Provide the [X, Y] coordinate of the cell's center where the given text is located.  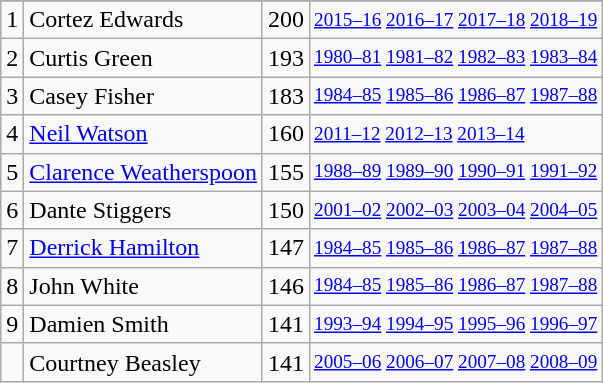
146 [286, 286]
150 [286, 210]
200 [286, 20]
193 [286, 58]
2 [12, 58]
Damien Smith [144, 324]
5 [12, 172]
1 [12, 20]
2011–12 2012–13 2013–14 [455, 134]
8 [12, 286]
Derrick Hamilton [144, 248]
Courtney Beasley [144, 362]
Dante Stiggers [144, 210]
1980–81 1981–82 1982–83 1983–84 [455, 58]
Clarence Weatherspoon [144, 172]
1988–89 1989–90 1990–91 1991–92 [455, 172]
7 [12, 248]
6 [12, 210]
4 [12, 134]
2001–02 2002–03 2003–04 2004–05 [455, 210]
147 [286, 248]
Curtis Green [144, 58]
2015–16 2016–17 2017–18 2018–19 [455, 20]
155 [286, 172]
Neil Watson [144, 134]
160 [286, 134]
183 [286, 96]
1993–94 1994–95 1995–96 1996–97 [455, 324]
Casey Fisher [144, 96]
3 [12, 96]
2005–06 2006–07 2007–08 2008–09 [455, 362]
9 [12, 324]
John White [144, 286]
Cortez Edwards [144, 20]
